Scan for the cell matching the given text and deliver its (X, Y) coordinate at center. 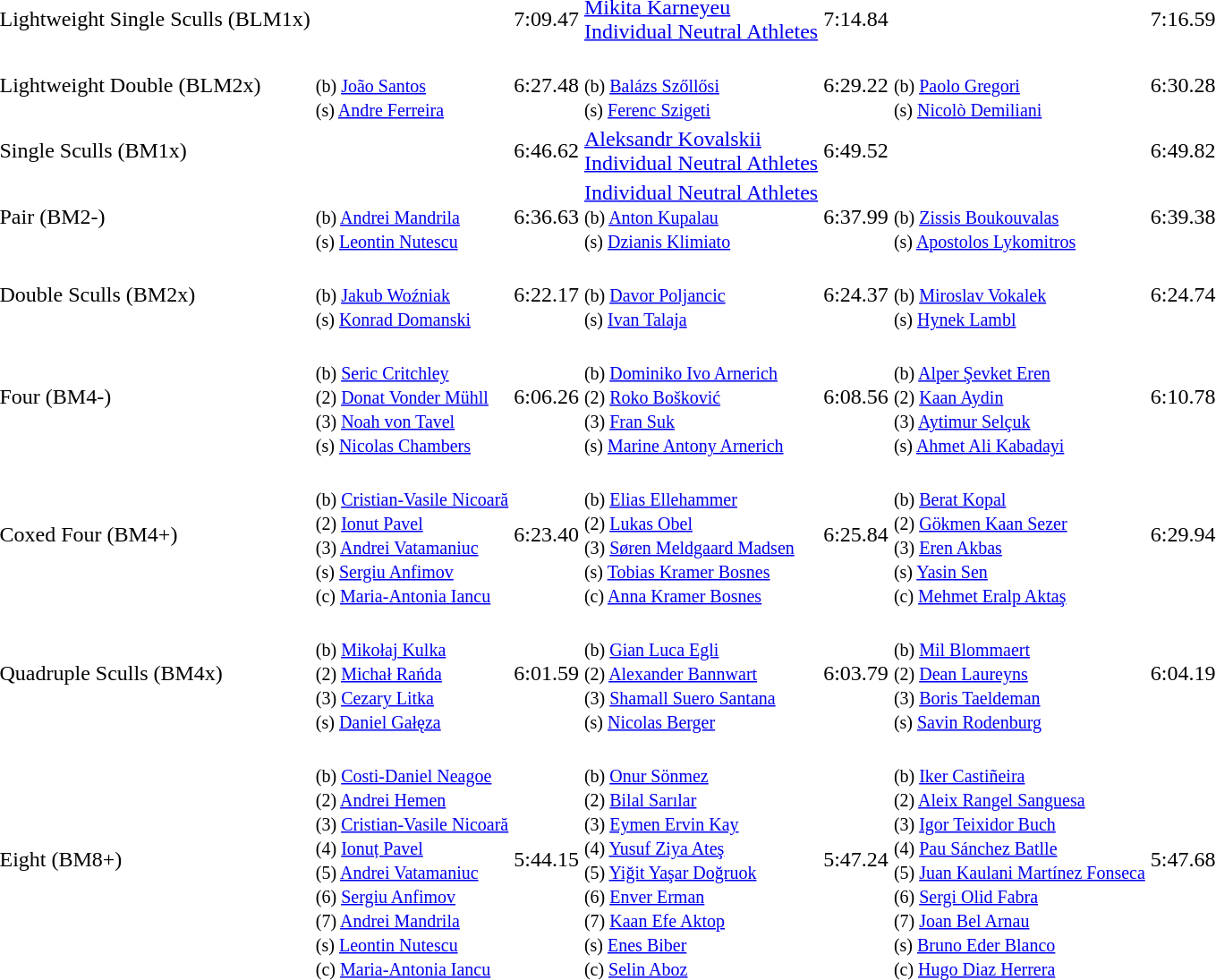
6:49.52 (856, 150)
6:23.40 (547, 535)
(b) Miroslav Vokalek(s) Hynek Lambl (1019, 294)
6:46.62 (547, 150)
(b) João Santos(s) Andre Ferreira (412, 85)
(b) Alper Şevket Eren(2) Kaan Aydin(3) Aytimur Selçuk(s) Ahmet Ali Kabadayi (1019, 396)
(b) Davor Poljancic(s) Ivan Talaja (701, 294)
(b) Andrei Mandrila(s) Leontin Nutescu (412, 217)
6:01.59 (547, 673)
Individual Neutral Athletes(b) Anton Kupalau(s) Dzianis Klimiato (701, 217)
(b) Cristian-Vasile Nicoară(2) Ionut Pavel(3) Andrei Vatamaniuc(s) Sergiu Anfimov(c) Maria-Antonia Iancu (412, 535)
6:29.22 (856, 85)
(b) Elias Ellehammer(2) Lukas Obel(3) Søren Meldgaard Madsen(s) Tobias Kramer Bosnes(c) Anna Kramer Bosnes (701, 535)
6:36.63 (547, 217)
(b) Jakub Woźniak(s) Konrad Domanski (412, 294)
(b) Dominiko Ivo Arnerich(2) Roko Bošković(3) Fran Suk(s) Marine Antony Arnerich (701, 396)
6:08.56 (856, 396)
6:22.17 (547, 294)
6:03.79 (856, 673)
(b) Seric Critchley(2) Donat Vonder Mühll(3) Noah von Tavel(s) Nicolas Chambers (412, 396)
(b) Mikołaj Kulka(2) Michał Rańda(3) Cezary Litka(s) Daniel Gałęza (412, 673)
(b) Balázs Szőllősi(s) Ferenc Szigeti (701, 85)
6:24.37 (856, 294)
(b) Mil Blommaert(2) Dean Laureyns(3) Boris Taeldeman(s) Savin Rodenburg (1019, 673)
(b) Paolo Gregori(s) Nicolò Demiliani (1019, 85)
(b) Berat Kopal(2) Gökmen Kaan Sezer(3) Eren Akbas(s) Yasin Sen(c) Mehmet Eralp Aktaş (1019, 535)
(b) Gian Luca Egli(2) Alexander Bannwart(3) Shamall Suero Santana(s) Nicolas Berger (701, 673)
6:27.48 (547, 85)
6:06.26 (547, 396)
Aleksandr KovalskiiIndividual Neutral Athletes (701, 150)
(b) Zissis Boukouvalas(s) Apostolos Lykomitros (1019, 217)
6:37.99 (856, 217)
6:25.84 (856, 535)
